Scan for the cell matching the given text and deliver its [X, Y] coordinate at center. 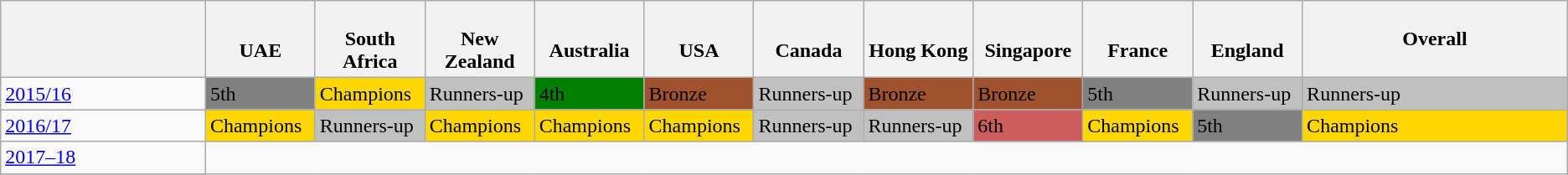
South Africa [370, 39]
2015/16 [104, 94]
Singapore [1029, 39]
Overall [1436, 39]
Canada [809, 39]
New Zealand [479, 39]
Australia [590, 39]
2016/17 [104, 126]
England [1248, 39]
USA [699, 39]
6th [1029, 126]
4th [590, 94]
UAE [260, 39]
2017–18 [104, 157]
Hong Kong [918, 39]
France [1137, 39]
